Return the (x, y) coordinate for the center point of the cell that contains the specified text.  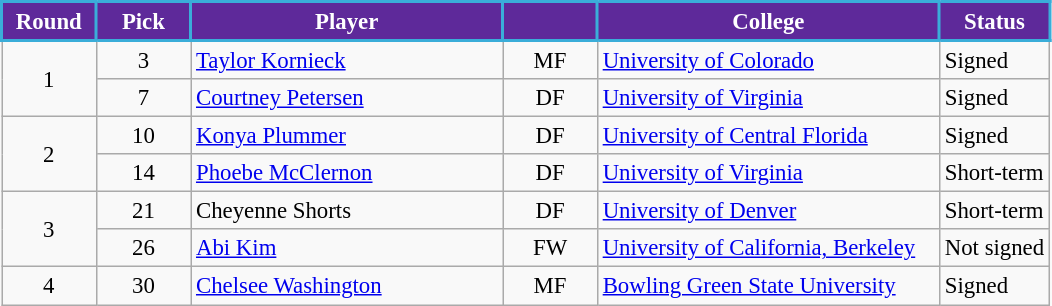
Bowling Green State University (768, 286)
7 (144, 98)
26 (144, 249)
College (768, 22)
Courtney Petersen (347, 98)
Not signed (994, 249)
30 (144, 286)
FW (550, 249)
2 (50, 154)
Chelsee Washington (347, 286)
Taylor Kornieck (347, 60)
Cheyenne Shorts (347, 211)
10 (144, 136)
Konya Plummer (347, 136)
Status (994, 22)
University of Colorado (768, 60)
University of Central Florida (768, 136)
Pick (144, 22)
Player (347, 22)
University of Denver (768, 211)
14 (144, 173)
1 (50, 79)
Phoebe McClernon (347, 173)
21 (144, 211)
Round (50, 22)
4 (50, 286)
Abi Kim (347, 249)
University of California, Berkeley (768, 249)
